Return the (x, y) coordinate for the center point of the cell that contains the specified text.  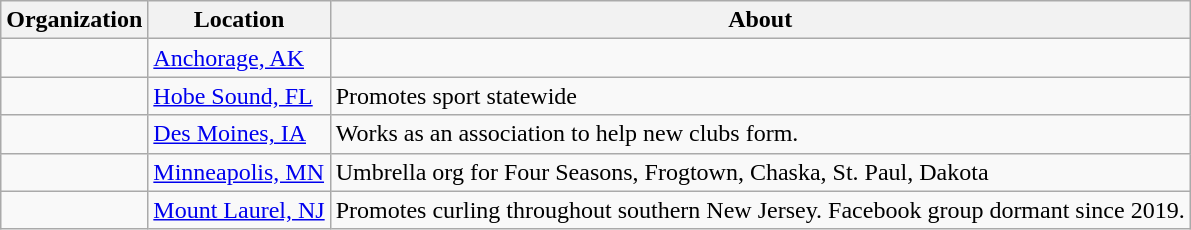
Location (239, 20)
Promotes curling throughout southern New Jersey. Facebook group dormant since 2019. (760, 210)
Des Moines, IA (239, 134)
Mount Laurel, NJ (239, 210)
Organization (74, 20)
Works as an association to help new clubs form. (760, 134)
Anchorage, AK (239, 58)
About (760, 20)
Hobe Sound, FL (239, 96)
Minneapolis, MN (239, 172)
Umbrella org for Four Seasons, Frogtown, Chaska, St. Paul, Dakota (760, 172)
Promotes sport statewide (760, 96)
